Find where the given text appears and provide that cell's center as [x, y] coordinate. 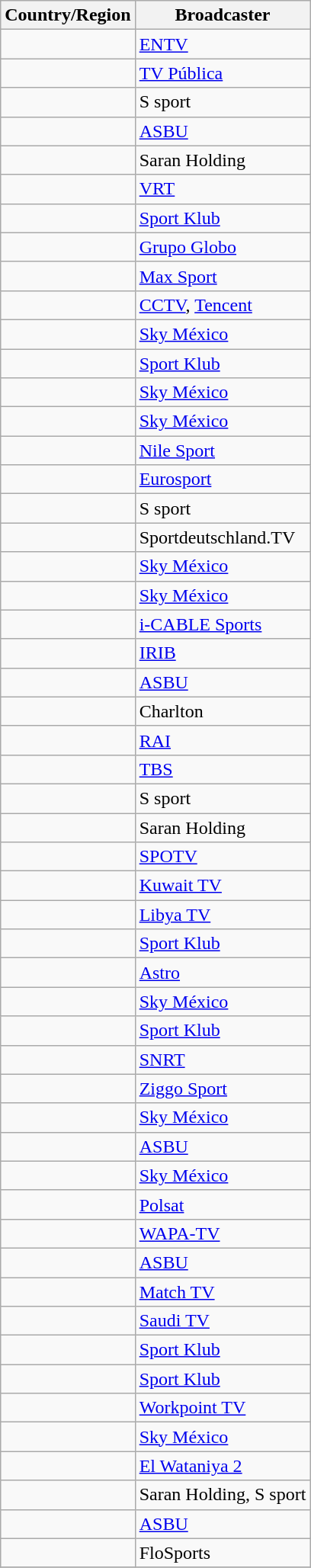
Saudi TV [223, 1321]
Kuwait TV [223, 886]
VRT [223, 189]
IRIB [223, 653]
CCTV, Tencent [223, 305]
Ziggo Sport [223, 1089]
Grupo Globo [223, 247]
Max Sport [223, 276]
Astro [223, 973]
TBS [223, 769]
i-CABLE Sports [223, 624]
ENTV [223, 44]
Sportdeutschland.TV [223, 537]
Libya TV [223, 915]
El Wataniya 2 [223, 1466]
Saran Holding, S sport [223, 1495]
Nile Sport [223, 451]
Match TV [223, 1292]
WAPA-TV [223, 1233]
SPOTV [223, 857]
FloSports [223, 1553]
Eurosport [223, 479]
RAI [223, 740]
SNRT [223, 1060]
Charlton [223, 711]
TV Pública [223, 73]
Broadcaster [223, 15]
Polsat [223, 1204]
Workpoint TV [223, 1408]
Country/Region [68, 15]
